Output the (x, y) coordinate of the center of the cell containing the given text.  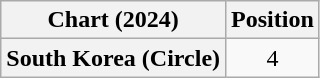
Chart (2024) (114, 20)
4 (273, 58)
South Korea (Circle) (114, 58)
Position (273, 20)
